Locate the cell with the specified text and output its (X, Y) center coordinate. 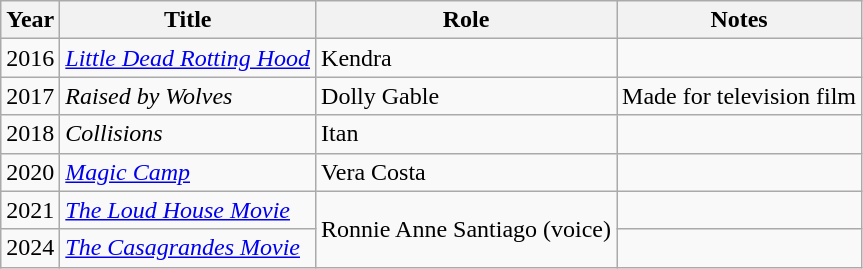
Made for television film (740, 96)
2017 (30, 96)
Year (30, 20)
2016 (30, 58)
The Casagrandes Movie (188, 248)
Dolly Gable (466, 96)
Little Dead Rotting Hood (188, 58)
Itan (466, 134)
Title (188, 20)
2018 (30, 134)
Collisions (188, 134)
2024 (30, 248)
2020 (30, 172)
Notes (740, 20)
Ronnie Anne Santiago (voice) (466, 229)
2021 (30, 210)
Vera Costa (466, 172)
Role (466, 20)
The Loud House Movie (188, 210)
Raised by Wolves (188, 96)
Magic Camp (188, 172)
Kendra (466, 58)
